Capture the cell that displays the provided text and extract its [x, y] central coordinate. 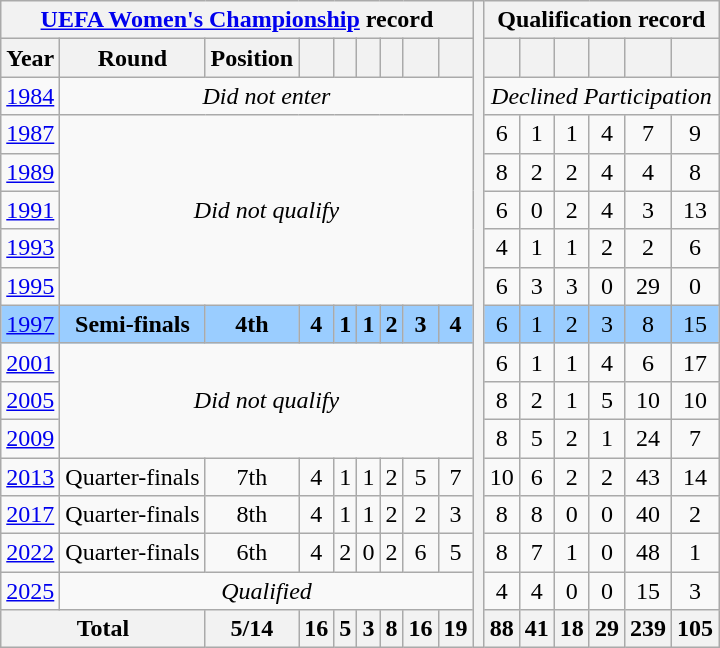
1984 [30, 96]
24 [648, 438]
UEFA Women's Championship record [237, 20]
8th [252, 515]
88 [502, 629]
Qualified [266, 591]
1991 [30, 210]
2017 [30, 515]
41 [536, 629]
Did not enter [266, 96]
1997 [30, 324]
6th [252, 553]
Total [103, 629]
Qualification record [601, 20]
18 [572, 629]
Round [132, 58]
Position [252, 58]
1987 [30, 134]
2009 [30, 438]
5/14 [252, 629]
2013 [30, 477]
2001 [30, 362]
Year [30, 58]
2025 [30, 591]
239 [648, 629]
1993 [30, 248]
1995 [30, 286]
43 [648, 477]
9 [696, 134]
4th [252, 324]
19 [456, 629]
13 [696, 210]
Declined Participation [601, 96]
17 [696, 362]
48 [648, 553]
Semi-finals [132, 324]
14 [696, 477]
105 [696, 629]
40 [648, 515]
1989 [30, 172]
2022 [30, 553]
2005 [30, 400]
7th [252, 477]
